Find where the given text appears and provide that cell's center as [X, Y] coordinate. 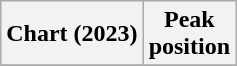
Chart (2023) [72, 34]
Peakposition [189, 34]
